Search for the cell housing the specified text and yield its [x, y] center coordinate. 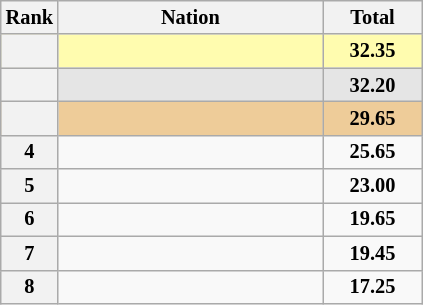
17.25 [373, 287]
Nation [190, 17]
19.45 [373, 253]
6 [30, 219]
Total [373, 17]
4 [30, 152]
32.20 [373, 85]
7 [30, 253]
19.65 [373, 219]
Rank [30, 17]
32.35 [373, 51]
29.65 [373, 118]
25.65 [373, 152]
5 [30, 186]
8 [30, 287]
23.00 [373, 186]
